Find where the given text appears and provide that cell's center as [x, y] coordinate. 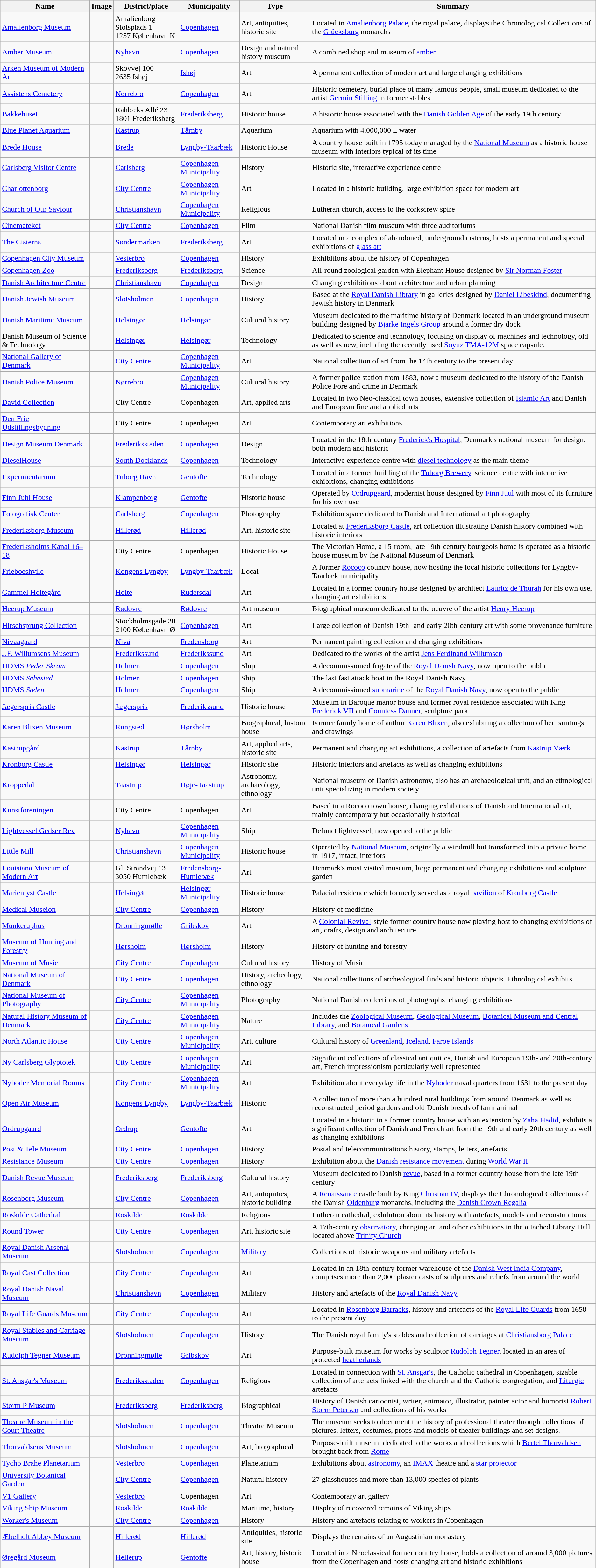
Theatre Museum [275, 1426]
Image [102, 6]
Historic [275, 1103]
Historic site, interactive experience centre [453, 167]
Type [275, 6]
Royal Cast Collection [45, 1272]
Den Frie Udstillingsbygning [45, 423]
Kastrupgård [45, 748]
Blue Planet Aquarium [45, 130]
Exhibition space dedicated to Danish and International art photography [453, 514]
Art museum [275, 609]
Karen Blixen Museum [45, 727]
Natural History Museum of Denmark [45, 1020]
Summary [453, 6]
National Gallery of Denmark [45, 361]
Experimentarium [45, 477]
History of medicine [453, 909]
David Collection [45, 402]
HDMS Sælen [45, 690]
Museum of Hunting and Forestry [45, 946]
Name [45, 6]
Antiquities, historic site [275, 1536]
Munkeruphus [45, 925]
Copenhagen City Museum [45, 258]
Royal Danish Arsenal Museum [45, 1252]
Open Air Museum [45, 1103]
Theatre Museum in the Court Theatre [45, 1426]
Historic interiors and artefacts as well as changing exhibitions [453, 764]
Assistens Cemetery [45, 94]
A former police station from 1883, now a museum dedicated to the history of the Danish Police Fore and crime in Denmark [453, 382]
Church of Our Saviour [45, 209]
Jægerspris Castle [45, 707]
Historic site [275, 764]
Royal Danish Naval Museum [45, 1293]
Rahbæks Allé 23 1801 Frederiksberg [146, 114]
Art, history, historic house [275, 1557]
Exhibitions about astronomy, an IMAX theatre and a star projector [453, 1463]
Nature [275, 1020]
Film [275, 225]
Frederiksborg Museum [45, 530]
Marienlyst Castle [45, 893]
Danish Revue Museum [45, 1178]
Charlottenborg [45, 188]
Located in a former building of the Tuborg Brewery, science centre with interactive exhibitions, changing exhibitions [453, 477]
Located in Rosenborg Barracks, history and artefacts of the Royal Life Guards from 1658 to the present day [453, 1314]
Thorvaldsens Museum [45, 1447]
A combined shop and museum of amber [453, 52]
Heerup Museum [45, 609]
Arken Museum of Modern Art [45, 73]
Stockholmsgade 20 2100 København Ø [146, 625]
Rudolph Tegner Museum [45, 1355]
Located in the 18th-century Frederick's Hospital, Denmark's national museum for design, both modern and historic [453, 444]
Based at the Royal Danish Library in galleries designed by Daniel Libeskind, documenting Jewish history in Denmark [453, 299]
Art, antiquities, historic site [275, 27]
National Danish collections of photographs, changing exhibitions [453, 1000]
Ordrup [146, 1129]
Local [275, 572]
Amalienborg Slotsplads 1 1257 København K [146, 27]
A former Rococo country house, now hosting the local historic collections for Lyngby-Taarbæk municipality [453, 572]
Science [275, 271]
Royal Stables and Carriage Museum [45, 1335]
Ishøj [209, 73]
DieselHouse [45, 460]
The Cisterns [45, 242]
Museum in Baroque manor house and former royal residence associated with King Frederick VII and Countess Danner, sculpture park [453, 707]
Display of recovered remains of Viking ships [453, 1508]
Holte [146, 593]
Design and natural history museum [275, 52]
A decommissioned frigate of the Royal Danish Navy, now open to the public [453, 666]
Rudersdal [209, 593]
Frederiksholms Kanal 16–18 [45, 551]
Roskilde Cathedral [45, 1215]
History of Danish cartoonist, writer, animator, illustrator, painter actor and humorist Robert Storm Petersen and collections of his works [453, 1405]
Exhibition about everyday life in the Nyboder naval quarters from 1631 to the present day [453, 1083]
Historic cemetery, burial place of many famous people, small museum dedicated to the artist Germin Stilling in former stables [453, 94]
Located at Frederiksborg Castle, art collection illustrating Danish history combined with historic interiors [453, 530]
Art, antiquities, historic building [275, 1199]
Søndermarken [146, 242]
Located in a historic building, large exhibition space for modern art [453, 188]
Museum dedicated to Danish revue, based in a former country house from the late 19th century [453, 1178]
Helsingør Municipality [209, 893]
Permanent painting collection and changing exhibitions [453, 642]
National Museum of Photography [45, 1000]
South Docklands [146, 460]
Fredensborg-Humlebæk [209, 872]
Contemporary art gallery [453, 1496]
HDMS Sehested [45, 678]
Municipality [209, 6]
Based in a Rococo town house, changing exhibitions of Danish and International art, mainly contemporary but occasionally historical [453, 810]
Kunstforeningen [45, 810]
Danish Police Museum [45, 382]
Kroppedal [45, 785]
Medical Museion [45, 909]
History and artefacts of the Royal Danish Navy [453, 1293]
Finn Juhl House [45, 497]
Louisiana Museum of Modern Art [45, 872]
Carlsberg Visitor Centre [45, 167]
Fotografisk Center [45, 514]
Amber Museum [45, 52]
Changing exhibitions about architecture and urban planning [453, 283]
Natural history [275, 1480]
District/place [146, 6]
Palacial residence which formerly served as a royal pavilion of Kronborg Castle [453, 893]
Round Tower [45, 1231]
University Botanical Garden [45, 1480]
Design Museum Denmark [45, 444]
Ny Carlsberg Glyptotek [45, 1062]
History and artefacts relating to workers in Copenhagen [453, 1520]
Bakkehuset [45, 114]
History of hunting and forestry [453, 946]
Worker's Museum [45, 1520]
Hirschsprung Collection [45, 625]
National Museum of Denmark [45, 979]
National collection of art from the 14th century to the present day [453, 361]
National collections of archeological finds and historic objects. Ethnological exhibits. [453, 979]
St. Ansgar's Museum [45, 1380]
Danish Museum of Science & Technology [45, 341]
Nivaagaard [45, 642]
Significant collections of classical antiquities, Danish and European 19th- and 20th-century art, French impressionism particularly well represented [453, 1062]
A collection of more than a hundred rural buildings from around Denmark as well as reconstructed period gardens and old Danish breeds of farm animal [453, 1103]
V1 Gallery [45, 1496]
Art, biographical [275, 1447]
Høje-Taastrup [209, 785]
Skovvej 1002635 Ishøj [146, 73]
Danish Jewish Museum [45, 299]
Art, historic site [275, 1231]
Kronborg Castle [45, 764]
Denmark's most visited museum, large permanent and changing exhibitions and sculpture garden [453, 872]
Tycho Brahe Planetarium [45, 1463]
A country house built in 1795 today managed by the National Museum as a historic house museum with interiors typical of its time [453, 147]
Contemporary art exhibitions [453, 423]
Postal and telecommunications history, stamps, letters, artefacts [453, 1149]
Maritime, history [275, 1508]
Nivå [146, 642]
Biographical museum dedicated to the oeuvre of the artist Henry Heerup [453, 609]
Taastrup [146, 785]
Astronomy, archaeology, ethnology [275, 785]
Permanent and changing art exhibitions, a collection of artefacts from Kastrup Værk [453, 748]
Aquarium [275, 130]
Post & Tele Museum [45, 1149]
Collections of historic weapons and military artefacts [453, 1252]
North Atlantic House [45, 1041]
Frieboeshvile [45, 572]
Danish Architecture Centre [45, 283]
Located in a complex of abandoned, underground cisterns, hosts a permanent and special exhibitions of glass art [453, 242]
Brede House [45, 147]
Operated by Ordrupgaard, modernist house designed by Finn Juul with most of its furniture for his own use [453, 497]
Exhibition about the Danish resistance movement during World War II [453, 1161]
History, archeology, ethnology [275, 979]
A historic house associated with the Danish Golden Age of the early 19th century [453, 114]
Defunct lightvessel, now opened to the public [453, 831]
The Danish royal family's stables and collection of carriages at Christiansborg Palace [453, 1335]
Displays the remains of an Augustinian monastery [453, 1536]
Operated by National Museum, originally a windmill but transformed into a private home in 1917, intact, interiors [453, 852]
Klampenborg [146, 497]
National Danish film museum with three auditoriums [453, 225]
Art, applied arts [275, 402]
Located in two Neo-classical town houses, extensive collection of Islamic Art and Danish and European fine and applied arts [453, 402]
All-round zoological garden with Elephant House designed by Sir Norman Foster [453, 271]
Tuborg Havn [146, 477]
Biographical, historic house [275, 727]
Jægerspris [146, 707]
Ordrupgaard [45, 1129]
Copenhagen Zoo [45, 271]
Viking Ship Museum [45, 1508]
Aquarium with 4,000,000 L water [453, 130]
A permanent collection of modern art and large changing exhibitions [453, 73]
Interactive experience centre with diesel technology as the main theme [453, 460]
Gl. Strandvej 13 3050 Humlebæk [146, 872]
Resistance Museum [45, 1161]
Rosenborg Museum [45, 1199]
Little Mill [45, 852]
Former family home of author Karen Blixen, also exhibiting a collection of her paintings and drawings [453, 727]
Hellerup [146, 1557]
J.F. Willumsens Museum [45, 654]
A decommissioned submarine of the Royal Danish Navy, now open to the public [453, 690]
Lutheran cathedral, exhibition about its history with artefacts, models and reconstructions [453, 1215]
Art, culture [275, 1041]
Royal Life Guards Museum [45, 1314]
Rungsted [146, 727]
Øregård Museum [45, 1557]
Planetarium [275, 1463]
Æbelholt Abbey Museum [45, 1536]
The Victorian Home, a 15-room, late 19th-century bourgeois home is operated as a historic house museum by the National Museum of Denmark [453, 551]
Gammel Holtegård [45, 593]
National museum of Danish astronomy, also has an archaeological unit, and an ethnological unit specializing in modern society [453, 785]
27 glasshouses and more than 13,000 species of plants [453, 1480]
Danish Maritime Museum [45, 320]
Cultural history of Greenland, Iceland, Faroe Islands [453, 1041]
Art. historic site [275, 530]
Large collection of Danish 19th- and early 20th-century art with some provenance furniture [453, 625]
Storm P Museum [45, 1405]
Purpose-built museum for works by sculptor Rudolph Tegner, located in an area of protected heatherlands [453, 1355]
A 17th-century observatory, changing art and other exhibitions in the attached Library Hall located above Trinity Church [453, 1231]
Fredensborg [209, 642]
Museum of Music [45, 963]
Exhibitions about the history of Copenhagen [453, 258]
Lutheran church, access to the corkscrew spire [453, 209]
Located in a former country house designed by architect Lauritz de Thurah for his own use, changing art exhibitions [453, 593]
Located in Amalienborg Palace, the royal palace, displays the Chronological Collections of the Glücksburg monarchs [453, 27]
The last fast attack boat in the Royal Danish Navy [453, 678]
A Colonial Revival-style former country house now playing host to changing exhibitions of art, crafrs, design and architecture [453, 925]
Amalienborg Museum [45, 27]
Includes the Zoological Museum, Geological Museum, Botanical Museum and Central Library, and Botanical Gardens [453, 1020]
Brede [146, 147]
Nyboder Memorial Rooms [45, 1083]
Purpose-built museum dedicated to the works and collections which Bertel Thorvaldsen brought back from Rome [453, 1447]
HDMS Peder Skram [45, 666]
Lightvessel Gedser Rev [45, 831]
History of Music [453, 963]
Art, applied arts, historic site [275, 748]
Dedicated to the works of the artist Jens Ferdinand Willumsen [453, 654]
Biographical [275, 1405]
Cinemateket [45, 225]
